Pinpoint the cell where the given text exists, returning its (x, y) midpoint coordinate. 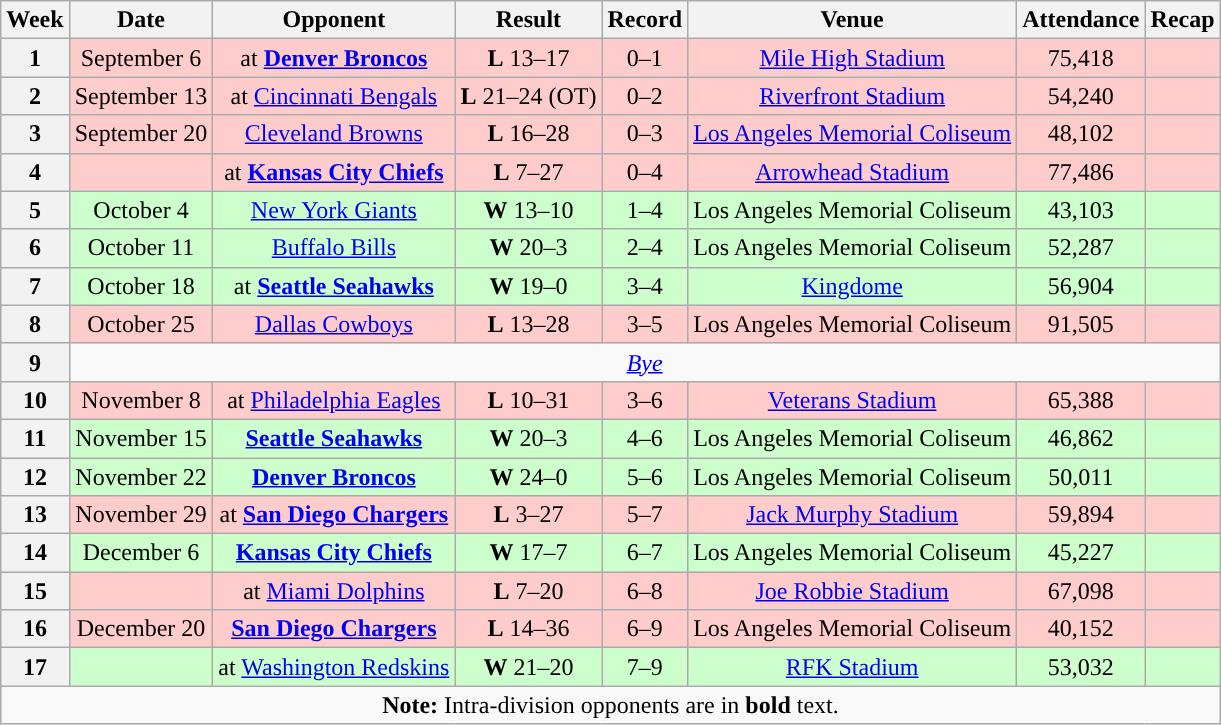
59,894 (1081, 515)
65,388 (1081, 400)
0–1 (645, 58)
3–4 (645, 286)
50,011 (1081, 477)
75,418 (1081, 58)
5–6 (645, 477)
at Miami Dolphins (334, 591)
Note: Intra-division opponents are in bold text. (610, 705)
6–8 (645, 591)
October 25 (141, 324)
6 (35, 248)
L 13–17 (528, 58)
Dallas Cowboys (334, 324)
L 16–28 (528, 134)
3–6 (645, 400)
Kansas City Chiefs (334, 553)
Recap (1182, 20)
Attendance (1081, 20)
San Diego Chargers (334, 629)
4–6 (645, 438)
RFK Stadium (852, 667)
9 (35, 362)
52,287 (1081, 248)
Jack Murphy Stadium (852, 515)
40,152 (1081, 629)
0–3 (645, 134)
L 3–27 (528, 515)
3 (35, 134)
November 29 (141, 515)
Week (35, 20)
at Seattle Seahawks (334, 286)
at Denver Broncos (334, 58)
Venue (852, 20)
1 (35, 58)
at Cincinnati Bengals (334, 96)
8 (35, 324)
Buffalo Bills (334, 248)
Riverfront Stadium (852, 96)
3–5 (645, 324)
17 (35, 667)
L 10–31 (528, 400)
October 11 (141, 248)
Joe Robbie Stadium (852, 591)
Seattle Seahawks (334, 438)
45,227 (1081, 553)
Arrowhead Stadium (852, 172)
L 14–36 (528, 629)
6–7 (645, 553)
at San Diego Chargers (334, 515)
November 8 (141, 400)
W 17–7 (528, 553)
4 (35, 172)
September 13 (141, 96)
48,102 (1081, 134)
December 20 (141, 629)
W 19–0 (528, 286)
11 (35, 438)
Cleveland Browns (334, 134)
Denver Broncos (334, 477)
L 7–27 (528, 172)
0–4 (645, 172)
November 15 (141, 438)
September 6 (141, 58)
5 (35, 210)
Bye (644, 362)
October 4 (141, 210)
at Kansas City Chiefs (334, 172)
Kingdome (852, 286)
at Philadelphia Eagles (334, 400)
New York Giants (334, 210)
L 13–28 (528, 324)
7–9 (645, 667)
W 24–0 (528, 477)
Veterans Stadium (852, 400)
91,505 (1081, 324)
67,098 (1081, 591)
Opponent (334, 20)
Record (645, 20)
15 (35, 591)
Mile High Stadium (852, 58)
December 6 (141, 553)
6–9 (645, 629)
1–4 (645, 210)
Result (528, 20)
November 22 (141, 477)
54,240 (1081, 96)
13 (35, 515)
L 7–20 (528, 591)
56,904 (1081, 286)
W 13–10 (528, 210)
0–2 (645, 96)
12 (35, 477)
5–7 (645, 515)
46,862 (1081, 438)
W 21–20 (528, 667)
16 (35, 629)
77,486 (1081, 172)
2 (35, 96)
October 18 (141, 286)
7 (35, 286)
14 (35, 553)
at Washington Redskins (334, 667)
September 20 (141, 134)
53,032 (1081, 667)
L 21–24 (OT) (528, 96)
10 (35, 400)
2–4 (645, 248)
43,103 (1081, 210)
Date (141, 20)
